Return (X, Y) of the center of cell containing provided text 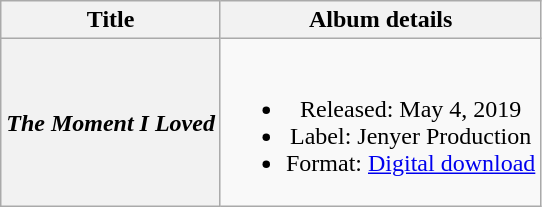
Title (111, 20)
The Moment I Loved (111, 122)
Album details (380, 20)
Released: May 4, 2019Label: Jenyer ProductionFormat: Digital download (380, 122)
